From the cell containing the given text, extract its center point as [x, y] coordinate. 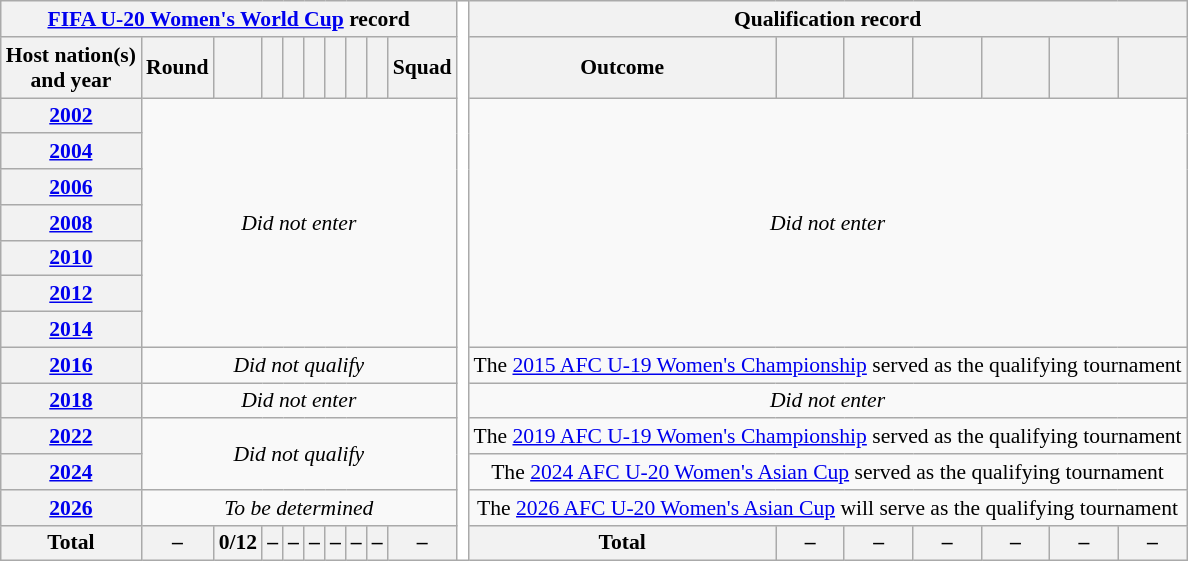
2010 [71, 258]
2004 [71, 152]
Outcome [622, 68]
The 2026 AFC U-20 Women's Asian Cup will serve as the qualifying tournament [827, 508]
To be determined [299, 508]
The 2015 AFC U-19 Women's Championship served as the qualifying tournament [827, 365]
2014 [71, 330]
2008 [71, 223]
2002 [71, 116]
2016 [71, 365]
0/12 [238, 543]
2026 [71, 508]
Qualification record [827, 19]
Host nation(s)and year [71, 68]
2018 [71, 401]
FIFA U-20 Women's World Cup record [229, 19]
The 2024 AFC U-20 Women's Asian Cup served as the qualifying tournament [827, 472]
2012 [71, 294]
Squad [422, 68]
2022 [71, 437]
Round [178, 68]
2024 [71, 472]
The 2019 AFC U-19 Women's Championship served as the qualifying tournament [827, 437]
2006 [71, 187]
